Detect which cell encompasses the target text, then output its (x, y) center coordinate. 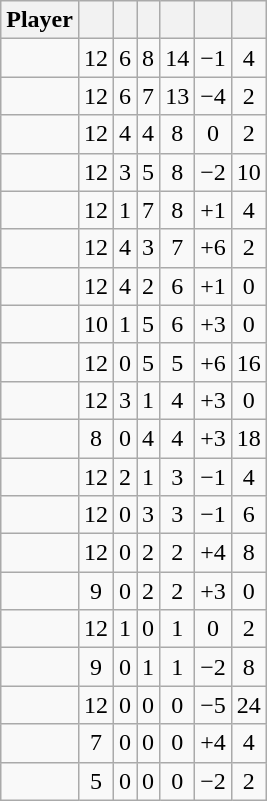
Player (40, 20)
14 (178, 58)
13 (178, 96)
−5 (214, 705)
−4 (214, 96)
16 (248, 362)
24 (248, 705)
18 (248, 438)
